Capture the cell that displays the provided text and extract its [x, y] central coordinate. 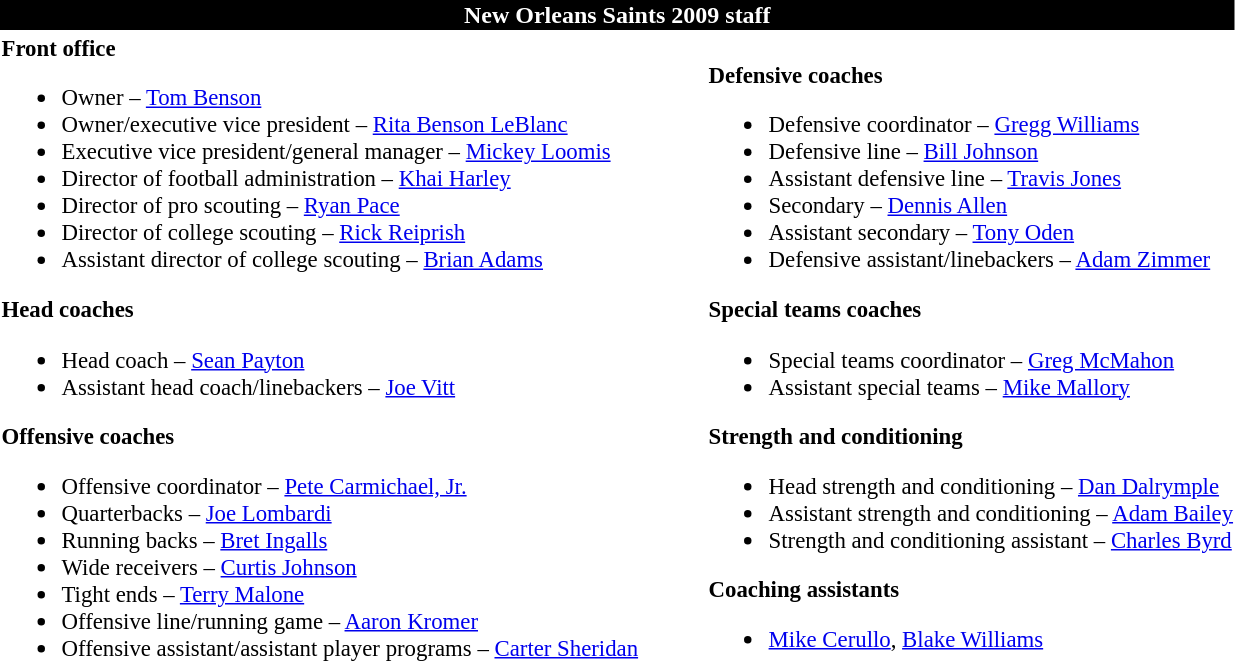
New Orleans Saints 2009 staff [618, 15]
